Output the [X, Y] coordinate of the center of the cell containing the given text.  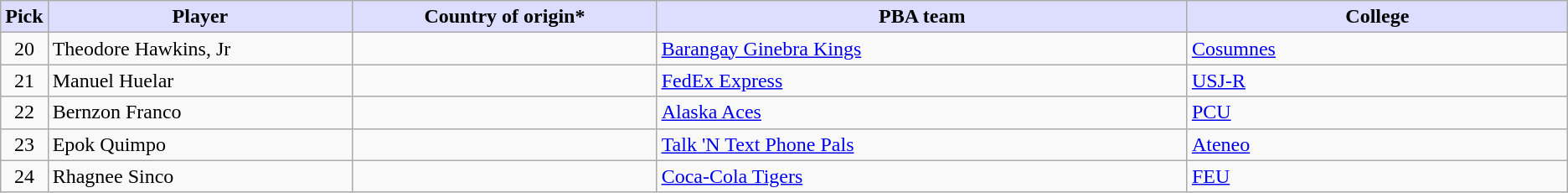
College [1377, 17]
Coca-Cola Tigers [921, 176]
Pick [24, 17]
22 [24, 112]
FEU [1377, 176]
Manuel Huelar [200, 81]
USJ-R [1377, 81]
24 [24, 176]
Theodore Hawkins, Jr [200, 49]
Player [200, 17]
Bernzon Franco [200, 112]
FedEx Express [921, 81]
Barangay Ginebra Kings [921, 49]
Ateneo [1377, 144]
PCU [1377, 112]
Rhagnee Sinco [200, 176]
Talk 'N Text Phone Pals [921, 144]
Epok Quimpo [200, 144]
20 [24, 49]
PBA team [921, 17]
23 [24, 144]
21 [24, 81]
Cosumnes [1377, 49]
Alaska Aces [921, 112]
Country of origin* [504, 17]
